Search for the cell housing the specified text and yield its [X, Y] center coordinate. 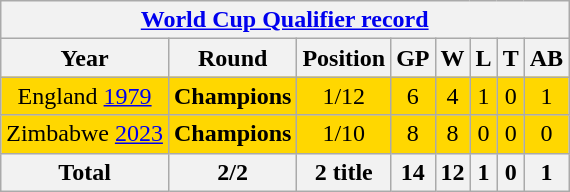
2/2 [232, 172]
Year [85, 58]
T [510, 58]
Round [232, 58]
12 [452, 172]
Zimbabwe 2023 [85, 134]
4 [452, 96]
Position [344, 58]
14 [413, 172]
World Cup Qualifier record [285, 20]
1/10 [344, 134]
1/12 [344, 96]
W [452, 58]
2 title [344, 172]
Total [85, 172]
England 1979 [85, 96]
AB [546, 58]
L [484, 58]
6 [413, 96]
GP [413, 58]
